Search for the cell housing the specified text and yield its (x, y) center coordinate. 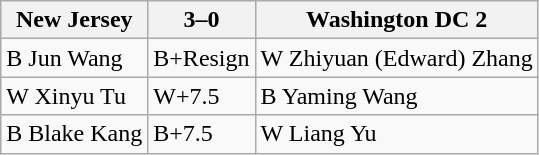
3–0 (202, 20)
B+Resign (202, 58)
W Zhiyuan (Edward) Zhang (396, 58)
Washington DC 2 (396, 20)
W Xinyu Tu (74, 96)
B Blake Kang (74, 134)
New Jersey (74, 20)
B+7.5 (202, 134)
W+7.5 (202, 96)
W Liang Yu (396, 134)
B Jun Wang (74, 58)
B Yaming Wang (396, 96)
